Search for the cell housing the specified text and yield its (X, Y) center coordinate. 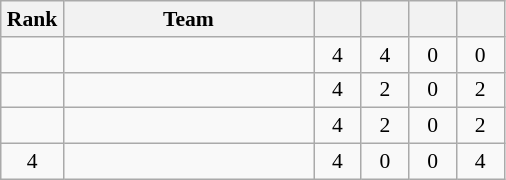
Team (188, 19)
Rank (32, 19)
